Detect which cell encompasses the target text, then output its (X, Y) center coordinate. 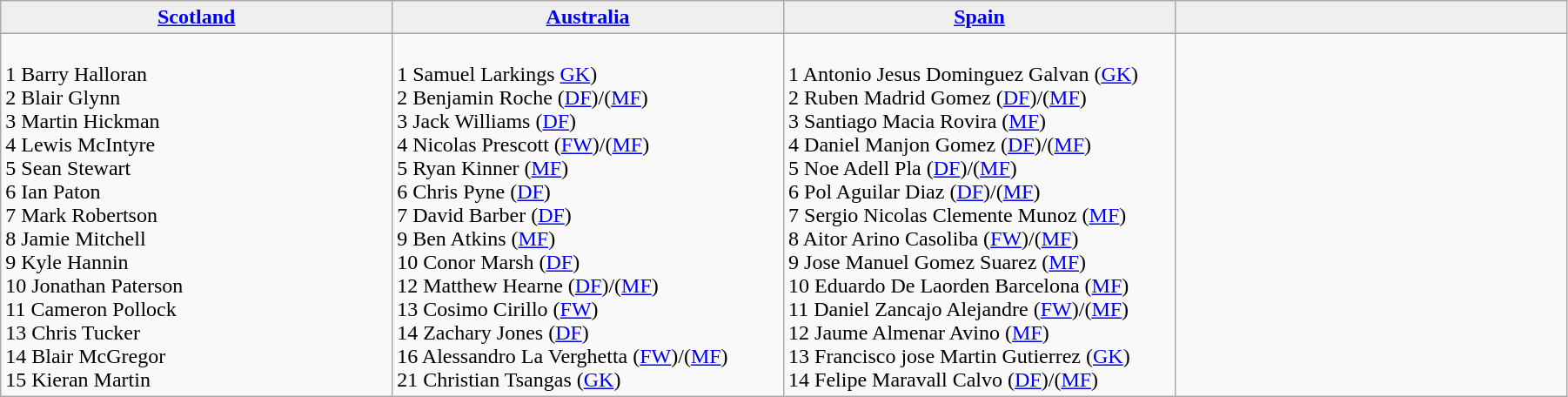
Spain (980, 17)
Australia (588, 17)
Scotland (197, 17)
